Return (x, y) of the center of cell containing provided text 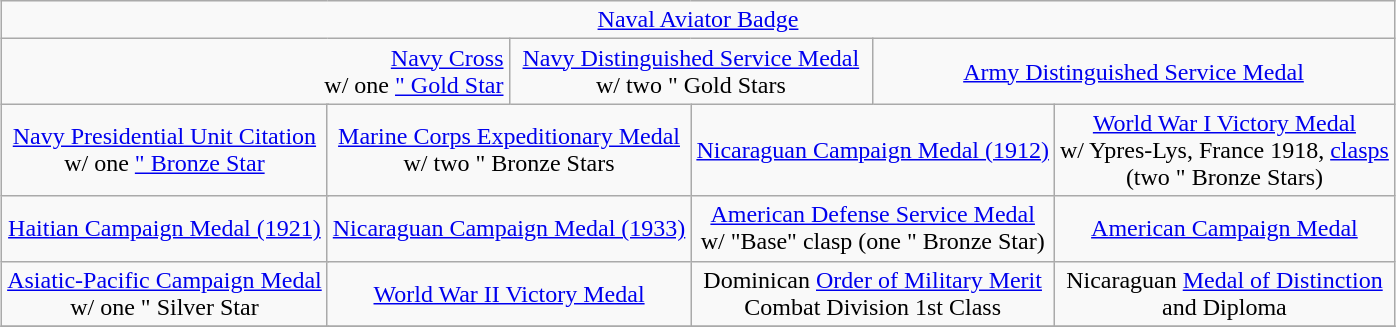
Navy Distinguished Service Medal w/ two " Gold Stars (691, 72)
Nicaraguan Campaign Medal (1912) (873, 150)
Haitian Campaign Medal (1921) (165, 228)
World War II Victory Medal (509, 294)
Marine Corps Expeditionary Medal w/ two " Bronze Stars (509, 150)
Navy Presidential Unit Citation w/ one " Bronze Star (165, 150)
Asiatic-Pacific Campaign Medal w/ one " Silver Star (165, 294)
Army Distinguished Service Medal (1134, 72)
World War I Victory Medal w/ Ypres-Lys, France 1918, clasps (two " Bronze Stars) (1224, 150)
Naval Aviator Badge (698, 20)
American Campaign Medal (1224, 228)
Nicaraguan Campaign Medal (1933) (509, 228)
Navy Cross w/ one " Gold Star (256, 72)
Dominican Order of Military Merit Combat Division 1st Class (873, 294)
Nicaraguan Medal of Distinction and Diploma (1224, 294)
American Defense Service Medal w/ "Base" clasp (one " Bronze Star) (873, 228)
